Locate the cell with the specified text and output its (X, Y) center coordinate. 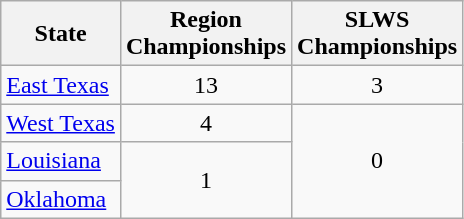
Oklahoma (61, 199)
13 (206, 85)
East Texas (61, 85)
SLWSChampionships (378, 34)
Louisiana (61, 161)
3 (378, 85)
State (61, 34)
RegionChampionships (206, 34)
West Texas (61, 123)
0 (378, 161)
1 (206, 180)
4 (206, 123)
